Return [X, Y] of the center of cell containing provided text 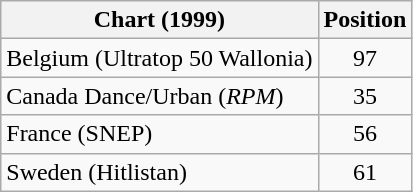
61 [365, 172]
France (SNEP) [160, 134]
Chart (1999) [160, 20]
Position [365, 20]
Canada Dance/Urban (RPM) [160, 96]
35 [365, 96]
Belgium (Ultratop 50 Wallonia) [160, 58]
Sweden (Hitlistan) [160, 172]
56 [365, 134]
97 [365, 58]
